Return the (X, Y) coordinate for the center point of the cell that contains the specified text.  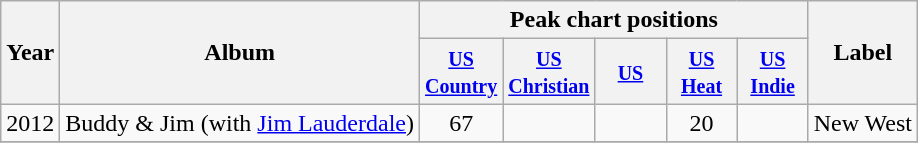
2012 (30, 123)
US Country (462, 72)
Album (240, 52)
Buddy & Jim (with Jim Lauderdale) (240, 123)
US Christian (549, 72)
20 (702, 123)
Year (30, 52)
New West (862, 123)
US Heat (702, 72)
Label (862, 52)
US Indie (772, 72)
Peak chart positions (614, 20)
67 (462, 123)
US (630, 72)
